Extract the [x, y] coordinate from the center of the cell holding the provided text.  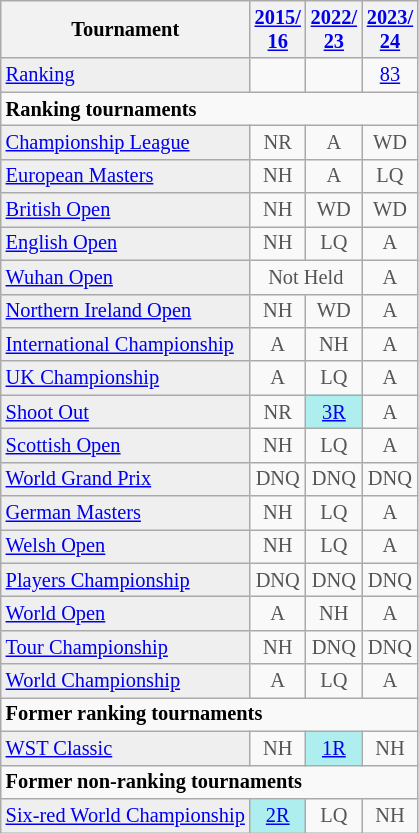
International Championship [126, 344]
British Open [126, 210]
83 [390, 75]
2023/24 [390, 29]
Scottish Open [126, 445]
WST Classic [126, 748]
Tournament [126, 29]
German Masters [126, 513]
World Championship [126, 681]
2R [278, 815]
Ranking [126, 75]
Former ranking tournaments [210, 714]
Wuhan Open [126, 277]
World Open [126, 613]
Not Held [306, 277]
European Masters [126, 176]
Six-red World Championship [126, 815]
2015/16 [278, 29]
Tour Championship [126, 647]
Ranking tournaments [210, 109]
Northern Ireland Open [126, 311]
2022/23 [334, 29]
World Grand Prix [126, 479]
Welsh Open [126, 546]
3R [334, 412]
Former non-ranking tournaments [210, 782]
Players Championship [126, 580]
English Open [126, 243]
UK Championship [126, 378]
Shoot Out [126, 412]
Championship League [126, 142]
1R [334, 748]
